Capture the cell that displays the provided text and extract its [x, y] central coordinate. 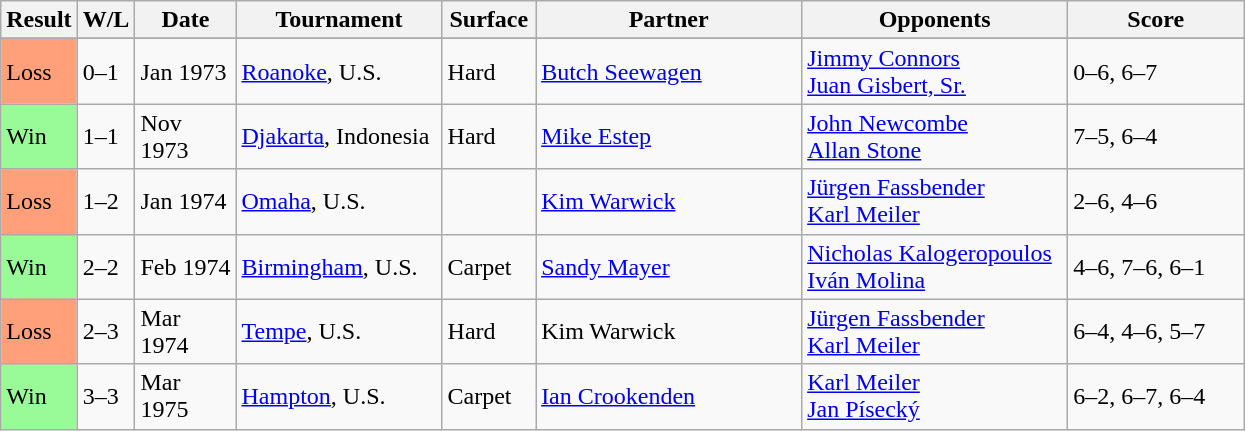
1–1 [106, 136]
Surface [489, 20]
Birmingham, U.S. [339, 266]
Jan 1973 [186, 72]
Jan 1974 [186, 202]
Jimmy Connors Juan Gisbert, Sr. [935, 72]
1–2 [106, 202]
Djakarta, Indonesia [339, 136]
Feb 1974 [186, 266]
Date [186, 20]
2–2 [106, 266]
Mar 1974 [186, 332]
Omaha, U.S. [339, 202]
3–3 [106, 396]
Partner [669, 20]
Nov 1973 [186, 136]
Result [39, 20]
6–4, 4–6, 5–7 [1156, 332]
Tournament [339, 20]
6–2, 6–7, 6–4 [1156, 396]
7–5, 6–4 [1156, 136]
0–1 [106, 72]
Ian Crookenden [669, 396]
Mar 1975 [186, 396]
4–6, 7–6, 6–1 [1156, 266]
Tempe, U.S. [339, 332]
Sandy Mayer [669, 266]
John Newcombe Allan Stone [935, 136]
Mike Estep [669, 136]
Roanoke, U.S. [339, 72]
0–6, 6–7 [1156, 72]
Hampton, U.S. [339, 396]
Nicholas Kalogeropoulos Iván Molina [935, 266]
2–6, 4–6 [1156, 202]
W/L [106, 20]
Opponents [935, 20]
2–3 [106, 332]
Karl Meiler Jan Písecký [935, 396]
Butch Seewagen [669, 72]
Score [1156, 20]
